Determine the [X, Y] coordinate at the center of the cell enclosing the given text.  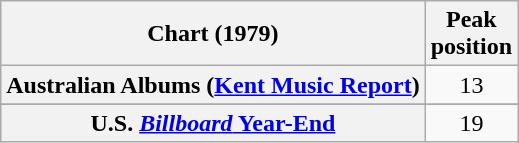
U.S. Billboard Year-End [213, 123]
19 [471, 123]
Peakposition [471, 34]
13 [471, 85]
Australian Albums (Kent Music Report) [213, 85]
Chart (1979) [213, 34]
